For the text-containing cell, return its midpoint in [X, Y] coordinate format. 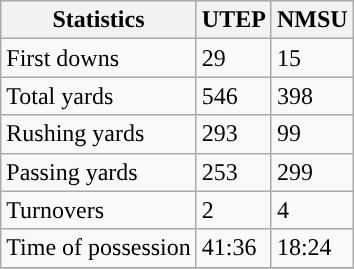
293 [234, 134]
Total yards [99, 96]
First downs [99, 58]
4 [312, 210]
NMSU [312, 20]
Passing yards [99, 172]
Time of possession [99, 248]
29 [234, 58]
398 [312, 96]
99 [312, 134]
299 [312, 172]
253 [234, 172]
2 [234, 210]
UTEP [234, 20]
Statistics [99, 20]
546 [234, 96]
41:36 [234, 248]
18:24 [312, 248]
Rushing yards [99, 134]
Turnovers [99, 210]
15 [312, 58]
